Scan for the cell matching the given text and deliver its (X, Y) coordinate at center. 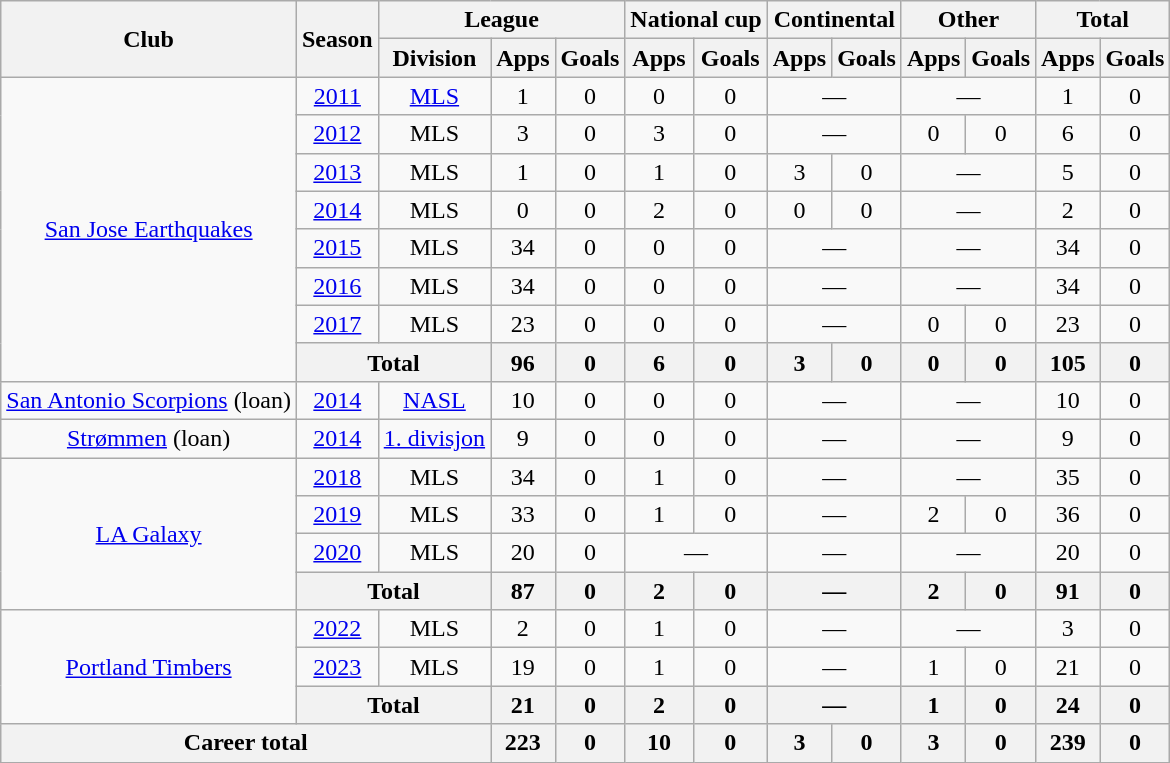
2012 (337, 134)
San Antonio Scorpions (loan) (149, 400)
35 (1068, 477)
2011 (337, 96)
2022 (337, 629)
1. divisjon (434, 438)
2016 (337, 286)
Season (337, 39)
2020 (337, 553)
Division (434, 58)
Career total (246, 743)
91 (1068, 591)
San Jose Earthquakes (149, 229)
2013 (337, 172)
NASL (434, 400)
2019 (337, 515)
LA Galaxy (149, 534)
Continental (834, 20)
24 (1068, 705)
105 (1068, 362)
Portland Timbers (149, 667)
League (502, 20)
5 (1068, 172)
2018 (337, 477)
96 (523, 362)
Other (968, 20)
2023 (337, 667)
33 (523, 515)
2017 (337, 324)
87 (523, 591)
2015 (337, 248)
Strømmen (loan) (149, 438)
Club (149, 39)
19 (523, 667)
239 (1068, 743)
36 (1068, 515)
223 (523, 743)
National cup (696, 20)
